Scan for the cell matching the given text and deliver its (x, y) coordinate at center. 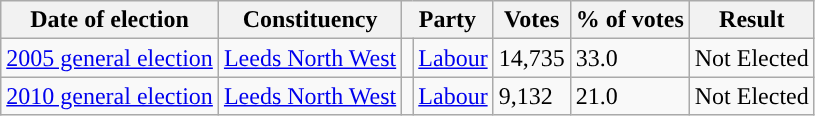
Date of election (110, 20)
33.0 (630, 58)
9,132 (532, 96)
Votes (532, 20)
2010 general election (110, 96)
% of votes (630, 20)
21.0 (630, 96)
Constituency (310, 20)
Party (448, 20)
2005 general election (110, 58)
Result (752, 20)
14,735 (532, 58)
